Return the (X, Y) coordinate for the center point of the cell that contains the specified text.  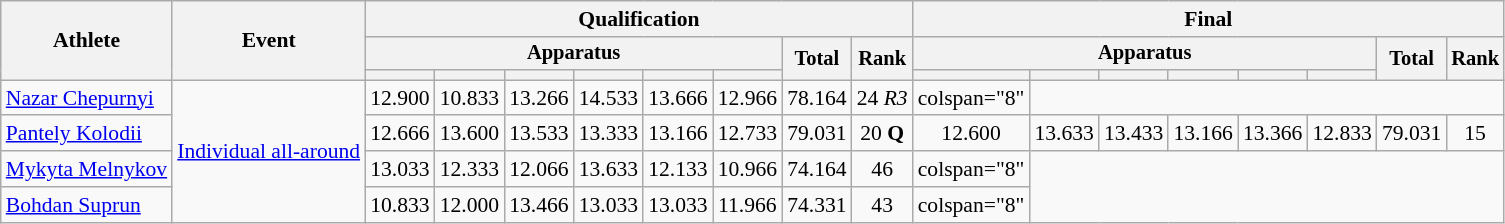
11.966 (748, 205)
13.600 (470, 134)
13.266 (538, 98)
12.600 (972, 134)
15 (1475, 134)
13.466 (538, 205)
12.066 (538, 169)
12.666 (400, 134)
74.164 (816, 169)
Mykyta Melnykov (86, 169)
Qualification (639, 19)
13.366 (1272, 134)
Pantely Kolodii (86, 134)
14.533 (608, 98)
Nazar Chepurnyi (86, 98)
Bohdan Suprun (86, 205)
12.133 (678, 169)
12.966 (748, 98)
74.331 (816, 205)
13.533 (538, 134)
46 (882, 169)
Event (268, 40)
24 R3 (882, 98)
10.966 (748, 169)
12.000 (470, 205)
12.900 (400, 98)
12.733 (748, 134)
12.833 (1342, 134)
20 Q (882, 134)
Individual all-around (268, 151)
43 (882, 205)
13.333 (608, 134)
Athlete (86, 40)
78.164 (816, 98)
13.666 (678, 98)
Final (1208, 19)
13.433 (1134, 134)
12.333 (470, 169)
